Capture the cell that displays the provided text and extract its [X, Y] central coordinate. 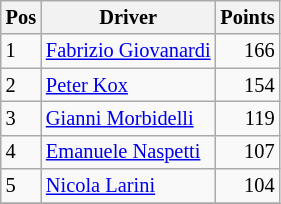
1 [21, 51]
Driver [128, 17]
4 [21, 152]
166 [247, 51]
3 [21, 118]
Gianni Morbidelli [128, 118]
104 [247, 186]
2 [21, 85]
Emanuele Naspetti [128, 152]
Peter Kox [128, 85]
Pos [21, 17]
Nicola Larini [128, 186]
154 [247, 85]
5 [21, 186]
Fabrizio Giovanardi [128, 51]
107 [247, 152]
Points [247, 17]
119 [247, 118]
